Locate the cell with the specified text and output its [x, y] center coordinate. 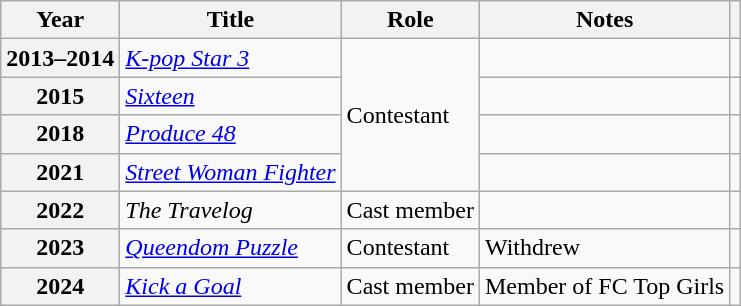
Notes [604, 20]
Member of FC Top Girls [604, 286]
2024 [60, 286]
2022 [60, 210]
Withdrew [604, 248]
2013–2014 [60, 58]
2021 [60, 172]
Queendom Puzzle [230, 248]
K-pop Star 3 [230, 58]
Year [60, 20]
Title [230, 20]
Sixteen [230, 96]
Street Woman Fighter [230, 172]
2018 [60, 134]
Role [410, 20]
Kick a Goal [230, 286]
Produce 48 [230, 134]
2015 [60, 96]
The Travelog [230, 210]
2023 [60, 248]
